Search for the cell housing the specified text and yield its (X, Y) center coordinate. 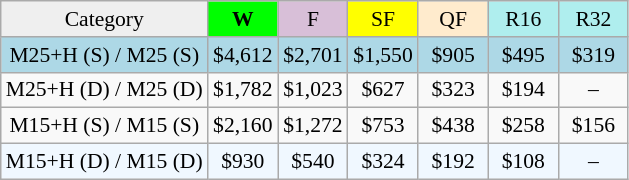
$108 (523, 162)
QF (453, 19)
$1,023 (313, 90)
$930 (243, 162)
F (313, 19)
$4,612 (243, 55)
$192 (453, 162)
$2,701 (313, 55)
$323 (453, 90)
$319 (593, 55)
$156 (593, 126)
$540 (313, 162)
$324 (383, 162)
$258 (523, 126)
Category (104, 19)
R16 (523, 19)
W (243, 19)
$194 (523, 90)
$905 (453, 55)
M15+H (S) / M15 (S) (104, 126)
$1,272 (313, 126)
$627 (383, 90)
M25+H (D) / M25 (D) (104, 90)
$2,160 (243, 126)
$753 (383, 126)
$495 (523, 55)
M15+H (D) / M15 (D) (104, 162)
$1,782 (243, 90)
M25+H (S) / M25 (S) (104, 55)
SF (383, 19)
$1,550 (383, 55)
$438 (453, 126)
R32 (593, 19)
